Return the (x, y) coordinate for the center point of the cell that contains the specified text.  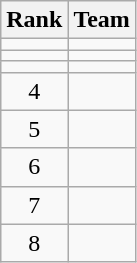
6 (34, 167)
7 (34, 205)
5 (34, 129)
8 (34, 243)
Rank (34, 20)
4 (34, 91)
Team (102, 20)
